Find where the given text appears and provide that cell's center as (X, Y) coordinate. 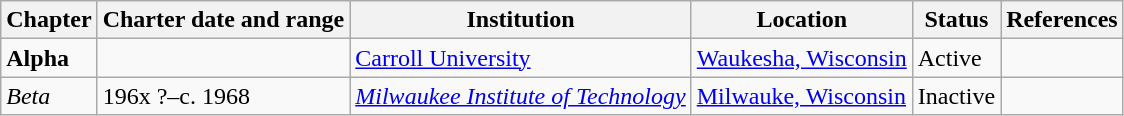
Chapter (49, 20)
Waukesha, Wisconsin (802, 58)
Status (956, 20)
Inactive (956, 96)
References (1062, 20)
Milwaukee Institute of Technology (520, 96)
Carroll University (520, 58)
Beta (49, 96)
196x ?–c. 1968 (224, 96)
Alpha (49, 58)
Charter date and range (224, 20)
Milwauke, Wisconsin (802, 96)
Location (802, 20)
Institution (520, 20)
Active (956, 58)
